For the text-containing cell, return its midpoint in [X, Y] coordinate format. 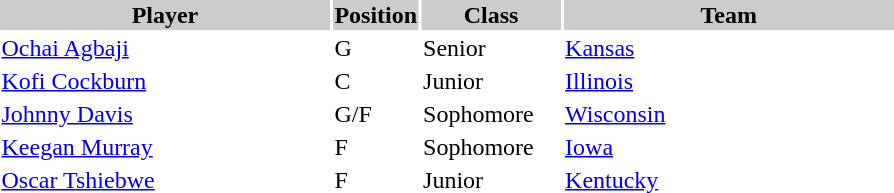
Ochai Agbaji [165, 48]
Keegan Murray [165, 147]
Player [165, 15]
F [376, 147]
Illinois [729, 81]
Position [376, 15]
Wisconsin [729, 114]
Johnny Davis [165, 114]
Senior [492, 48]
Class [492, 15]
G/F [376, 114]
Junior [492, 81]
Kofi Cockburn [165, 81]
C [376, 81]
Team [729, 15]
Iowa [729, 147]
G [376, 48]
Kansas [729, 48]
